Identify which cell holds the provided text, then report its (X, Y) central coordinate. 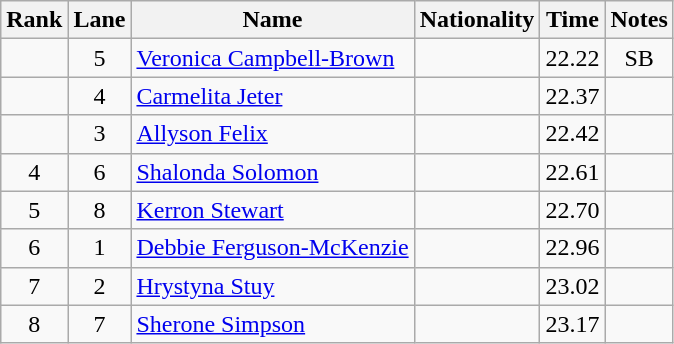
22.42 (572, 134)
SB (639, 58)
22.22 (572, 58)
Name (272, 20)
Kerron Stewart (272, 210)
Veronica Campbell-Brown (272, 58)
Shalonda Solomon (272, 172)
22.61 (572, 172)
22.70 (572, 210)
Notes (639, 20)
Hrystyna Stuy (272, 286)
Carmelita Jeter (272, 96)
22.37 (572, 96)
Debbie Ferguson-McKenzie (272, 248)
23.17 (572, 324)
22.96 (572, 248)
23.02 (572, 286)
Sherone Simpson (272, 324)
Rank (34, 20)
3 (100, 134)
Nationality (477, 20)
2 (100, 286)
Allyson Felix (272, 134)
1 (100, 248)
Time (572, 20)
Lane (100, 20)
